Identify which cell holds the provided text, then report its [x, y] central coordinate. 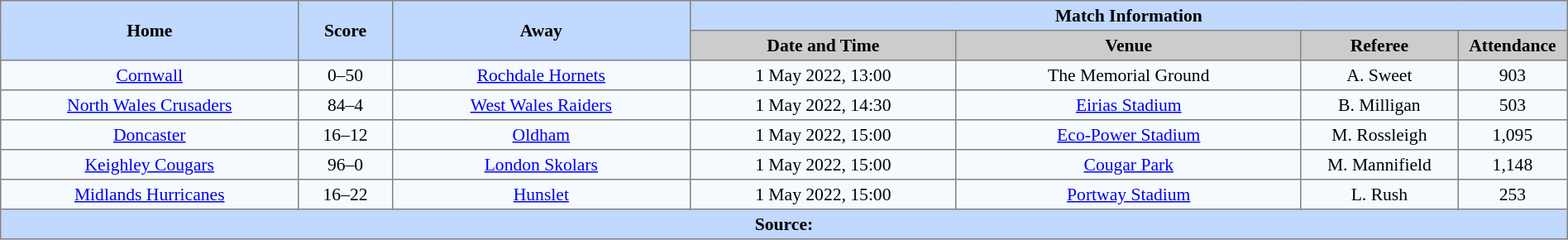
Match Information [1128, 16]
96–0 [346, 165]
North Wales Crusaders [150, 105]
84–4 [346, 105]
Cornwall [150, 75]
Referee [1379, 46]
Away [541, 31]
Eco-Power Stadium [1128, 135]
1,148 [1513, 165]
A. Sweet [1379, 75]
0–50 [346, 75]
L. Rush [1379, 194]
Source: [784, 224]
Oldham [541, 135]
Eirias Stadium [1128, 105]
M. Mannifield [1379, 165]
16–22 [346, 194]
16–12 [346, 135]
The Memorial Ground [1128, 75]
M. Rossleigh [1379, 135]
253 [1513, 194]
903 [1513, 75]
Hunslet [541, 194]
Venue [1128, 46]
Rochdale Hornets [541, 75]
London Skolars [541, 165]
Portway Stadium [1128, 194]
Keighley Cougars [150, 165]
B. Milligan [1379, 105]
1,095 [1513, 135]
Attendance [1513, 46]
West Wales Raiders [541, 105]
1 May 2022, 13:00 [823, 75]
Cougar Park [1128, 165]
Doncaster [150, 135]
Midlands Hurricanes [150, 194]
503 [1513, 105]
Home [150, 31]
Score [346, 31]
1 May 2022, 14:30 [823, 105]
Date and Time [823, 46]
